Extract the (x, y) coordinate from the center of the cell holding the provided text.  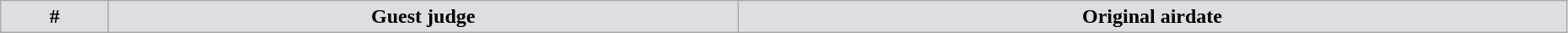
# (55, 17)
Original airdate (1152, 17)
Guest judge (423, 17)
